Pinpoint the cell where the given text exists, returning its [x, y] midpoint coordinate. 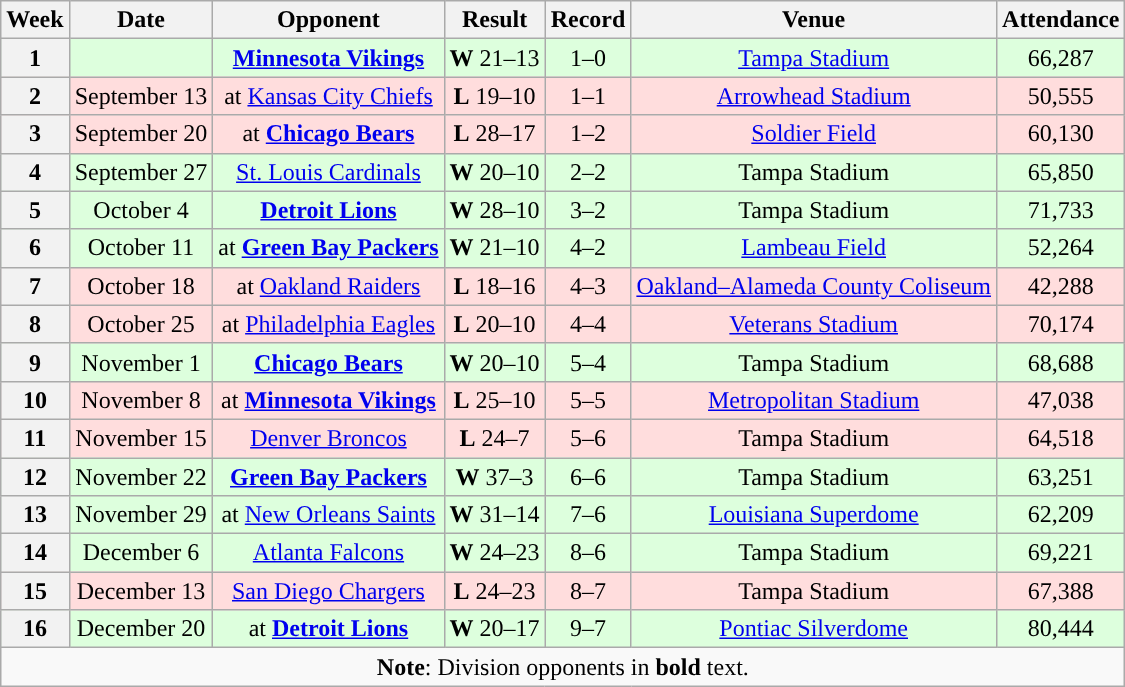
60,130 [1061, 134]
4 [35, 172]
W 20–17 [494, 629]
Pontiac Silverdome [814, 629]
Louisiana Superdome [814, 515]
San Diego Chargers [328, 591]
10 [35, 400]
November 29 [141, 515]
Week [35, 20]
8 [35, 324]
December 6 [141, 553]
16 [35, 629]
October 18 [141, 286]
at Chicago Bears [328, 134]
14 [35, 553]
L 18–16 [494, 286]
9 [35, 362]
4–2 [588, 248]
1–1 [588, 96]
80,444 [1061, 629]
5 [35, 210]
15 [35, 591]
5–5 [588, 400]
5–4 [588, 362]
W 24–23 [494, 553]
Minnesota Vikings [328, 58]
October 11 [141, 248]
September 27 [141, 172]
65,850 [1061, 172]
November 8 [141, 400]
Atlanta Falcons [328, 553]
69,221 [1061, 553]
at New Orleans Saints [328, 515]
W 31–14 [494, 515]
at Minnesota Vikings [328, 400]
Detroit Lions [328, 210]
at Philadelphia Eagles [328, 324]
66,287 [1061, 58]
St. Louis Cardinals [328, 172]
52,264 [1061, 248]
11 [35, 438]
L 25–10 [494, 400]
9–7 [588, 629]
64,518 [1061, 438]
L 24–23 [494, 591]
Record [588, 20]
7–6 [588, 515]
Note: Division opponents in bold text. [563, 667]
W 21–10 [494, 248]
70,174 [1061, 324]
Veterans Stadium [814, 324]
Oakland–Alameda County Coliseum [814, 286]
at Oakland Raiders [328, 286]
Venue [814, 20]
6–6 [588, 477]
3–2 [588, 210]
71,733 [1061, 210]
at Detroit Lions [328, 629]
6 [35, 248]
2 [35, 96]
Arrowhead Stadium [814, 96]
42,288 [1061, 286]
50,555 [1061, 96]
Attendance [1061, 20]
L 24–7 [494, 438]
W 21–13 [494, 58]
L 19–10 [494, 96]
September 13 [141, 96]
5–6 [588, 438]
1–0 [588, 58]
December 13 [141, 591]
Opponent [328, 20]
November 22 [141, 477]
Green Bay Packers [328, 477]
3 [35, 134]
L 20–10 [494, 324]
Chicago Bears [328, 362]
4–4 [588, 324]
67,388 [1061, 591]
Denver Broncos [328, 438]
at Green Bay Packers [328, 248]
7 [35, 286]
13 [35, 515]
October 4 [141, 210]
1 [35, 58]
November 15 [141, 438]
October 25 [141, 324]
4–3 [588, 286]
December 20 [141, 629]
September 20 [141, 134]
62,209 [1061, 515]
68,688 [1061, 362]
2–2 [588, 172]
8–6 [588, 553]
63,251 [1061, 477]
November 1 [141, 362]
at Kansas City Chiefs [328, 96]
Metropolitan Stadium [814, 400]
Lambeau Field [814, 248]
W 28–10 [494, 210]
Soldier Field [814, 134]
L 28–17 [494, 134]
1–2 [588, 134]
Result [494, 20]
8–7 [588, 591]
12 [35, 477]
47,038 [1061, 400]
W 37–3 [494, 477]
Date [141, 20]
